For the text-containing cell, return its midpoint in (x, y) coordinate format. 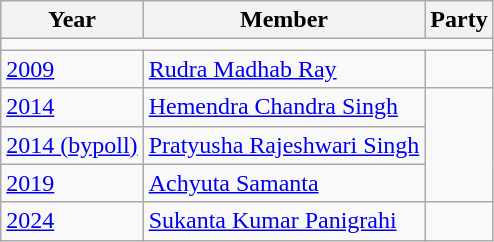
2009 (72, 69)
2019 (72, 183)
2014 (bypoll) (72, 145)
Member (284, 20)
2014 (72, 107)
Sukanta Kumar Panigrahi (284, 221)
Year (72, 20)
Pratyusha Rajeshwari Singh (284, 145)
Party (459, 20)
2024 (72, 221)
Achyuta Samanta (284, 183)
Hemendra Chandra Singh (284, 107)
Rudra Madhab Ray (284, 69)
